Return (x, y) of the center of cell containing provided text 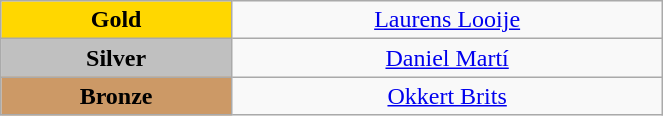
Bronze (116, 96)
Gold (116, 20)
Laurens Looije (446, 20)
Silver (116, 58)
Daniel Martí (446, 58)
Okkert Brits (446, 96)
